Return the [x, y] coordinate for the center point of the cell that contains the specified text.  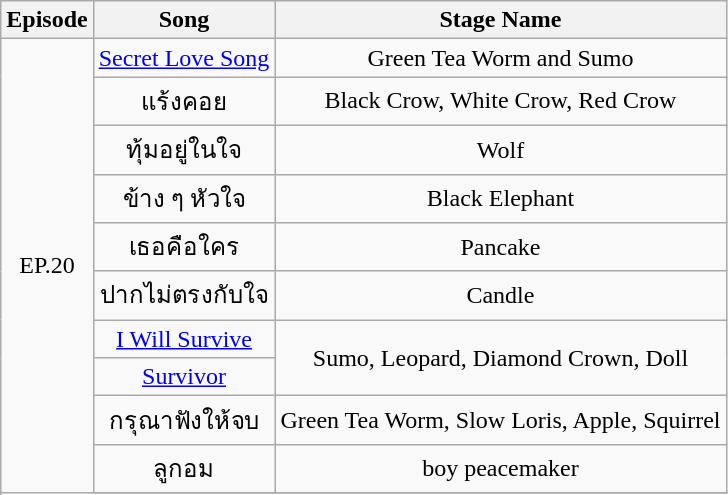
Candle [500, 296]
Sumo, Leopard, Diamond Crown, Doll [500, 358]
ลูกอม [184, 468]
ปากไม่ตรงกับใจ [184, 296]
ทุ้มอยู่ในใจ [184, 150]
ข้าง ๆ หัวใจ [184, 198]
Black Crow, White Crow, Red Crow [500, 102]
Song [184, 20]
กรุณาฟังให้จบ [184, 420]
Green Tea Worm, Slow Loris, Apple, Squirrel [500, 420]
I Will Survive [184, 339]
Pancake [500, 248]
Secret Love Song [184, 58]
boy peacemaker [500, 468]
Black Elephant [500, 198]
เธอคือใคร [184, 248]
แร้งคอย [184, 102]
Wolf [500, 150]
EP.20 [47, 266]
Stage Name [500, 20]
Survivor [184, 377]
Episode [47, 20]
Green Tea Worm and Sumo [500, 58]
